Detect which cell encompasses the target text, then output its (X, Y) center coordinate. 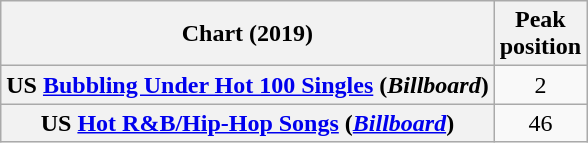
US Bubbling Under Hot 100 Singles (Billboard) (248, 85)
Peakposition (540, 34)
Chart (2019) (248, 34)
2 (540, 85)
US Hot R&B/Hip-Hop Songs (Billboard) (248, 123)
46 (540, 123)
